Detect which cell encompasses the target text, then output its (X, Y) center coordinate. 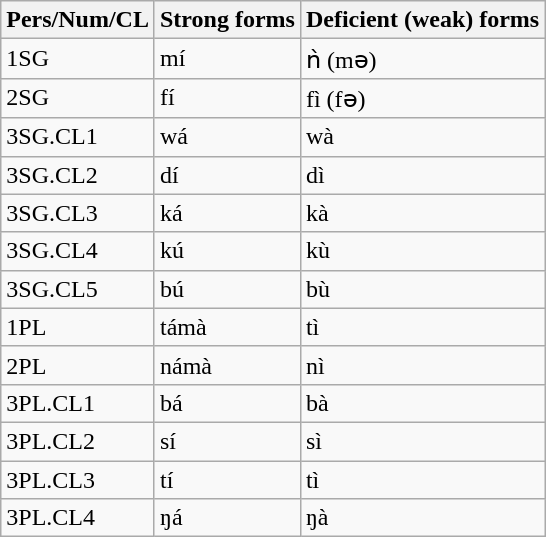
ŋà (422, 518)
wá (227, 137)
bá (227, 403)
3PL.CL4 (78, 518)
ǹ (mə) (422, 59)
3SG.CL5 (78, 289)
2PL (78, 365)
támà (227, 327)
bú (227, 289)
námà (227, 365)
mí (227, 59)
2SG (78, 98)
3PL.CL1 (78, 403)
3PL.CL2 (78, 441)
3SG.CL4 (78, 251)
3SG.CL2 (78, 175)
dí (227, 175)
fì (fə) (422, 98)
1SG (78, 59)
kú (227, 251)
tí (227, 479)
3SG.CL1 (78, 137)
Strong forms (227, 20)
bù (422, 289)
bà (422, 403)
kà (422, 213)
ŋá (227, 518)
dì (422, 175)
wà (422, 137)
sí (227, 441)
3SG.CL3 (78, 213)
Pers/Num/CL (78, 20)
fí (227, 98)
kù (422, 251)
ká (227, 213)
Deficient (weak) forms (422, 20)
sì (422, 441)
1PL (78, 327)
3PL.CL3 (78, 479)
nì (422, 365)
